Output the (x, y) coordinate of the center of the cell containing the given text.  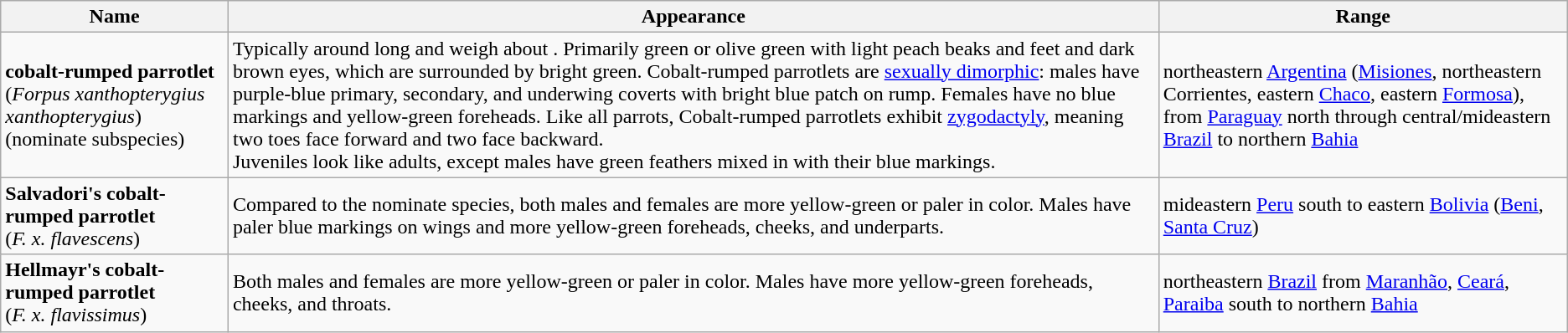
cobalt-rumped parrotlet(Forpus xanthopterygius xanthopterygius) (nominate subspecies) (115, 105)
mideastern Peru south to eastern Bolivia (Beni, Santa Cruz) (1363, 216)
northeastern Brazil from Maranhão, Ceará, Paraiba south to northern Bahia (1363, 293)
Both males and females are more yellow-green or paler in color. Males have more yellow-green foreheads, cheeks, and throats. (694, 293)
Hellmayr's cobalt-rumped parrotlet(F. x. flavissimus) (115, 293)
Appearance (694, 17)
Range (1363, 17)
Name (115, 17)
Salvadori's cobalt-rumped parrotlet(F. x. flavescens) (115, 216)
